Return the [X, Y] coordinate for the center point of the cell that contains the specified text.  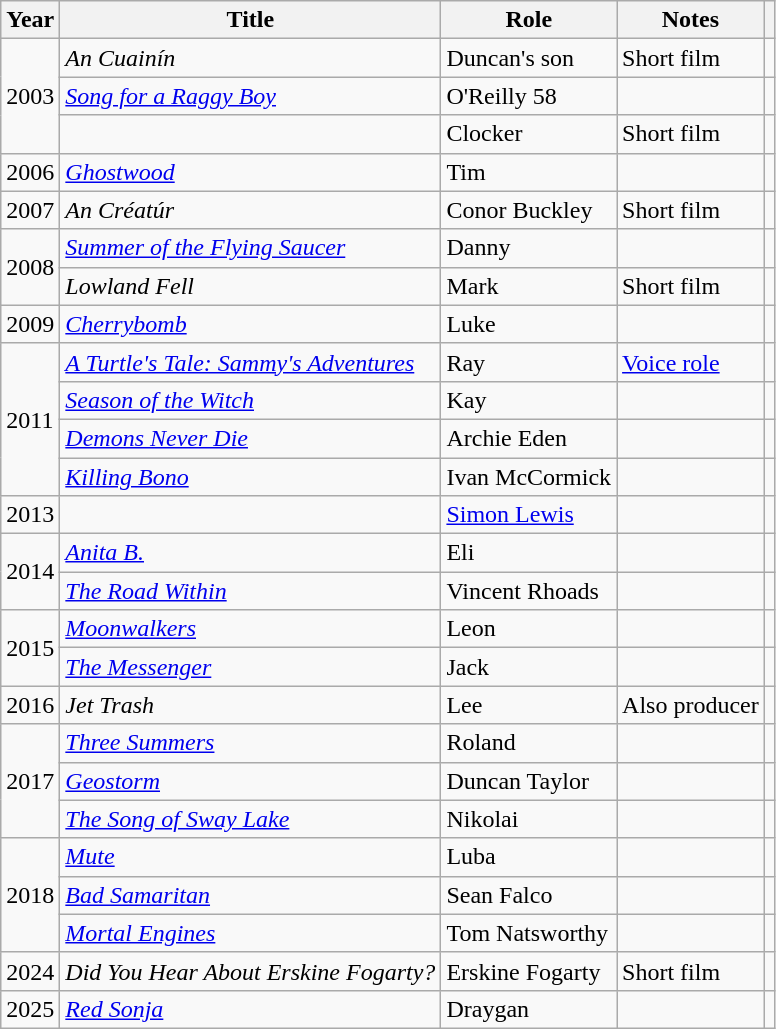
2025 [30, 1009]
Duncan Taylor [529, 781]
Red Sonja [250, 1009]
Ivan McCormick [529, 477]
Lowland Fell [250, 286]
2014 [30, 572]
2013 [30, 515]
Cherrybomb [250, 324]
The Messenger [250, 667]
Simon Lewis [529, 515]
Jack [529, 667]
2017 [30, 781]
2018 [30, 895]
Sean Falco [529, 895]
2007 [30, 210]
Archie Eden [529, 438]
Voice role [691, 362]
Bad Samaritan [250, 895]
Summer of the Flying Saucer [250, 248]
Lee [529, 705]
Mute [250, 857]
Title [250, 20]
Duncan's son [529, 58]
Moonwalkers [250, 629]
Killing Bono [250, 477]
2011 [30, 419]
Three Summers [250, 743]
Notes [691, 20]
Mortal Engines [250, 933]
2009 [30, 324]
The Road Within [250, 591]
O'Reilly 58 [529, 96]
Erskine Fogarty [529, 971]
An Créatúr [250, 210]
Also producer [691, 705]
2003 [30, 96]
2006 [30, 172]
Luba [529, 857]
Roland [529, 743]
Eli [529, 553]
Anita B. [250, 553]
Mark [529, 286]
Tom Natsworthy [529, 933]
2024 [30, 971]
Vincent Rhoads [529, 591]
Song for a Raggy Boy [250, 96]
Ray [529, 362]
Role [529, 20]
Season of the Witch [250, 400]
Luke [529, 324]
Conor Buckley [529, 210]
Nikolai [529, 819]
Leon [529, 629]
Year [30, 20]
Draygan [529, 1009]
Geostorm [250, 781]
Clocker [529, 134]
Demons Never Die [250, 438]
2015 [30, 648]
Did You Hear About Erskine Fogarty? [250, 971]
2008 [30, 267]
2016 [30, 705]
Jet Trash [250, 705]
A Turtle's Tale: Sammy's Adventures [250, 362]
Danny [529, 248]
An Cuainín [250, 58]
Tim [529, 172]
Ghostwood [250, 172]
Kay [529, 400]
The Song of Sway Lake [250, 819]
